For the text-containing cell, return its midpoint in [x, y] coordinate format. 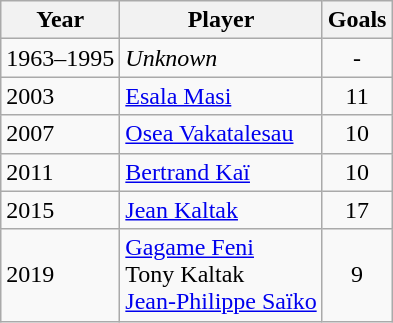
- [357, 58]
Bertrand Kaï [221, 172]
2019 [60, 275]
Player [221, 20]
2007 [60, 134]
1963–1995 [60, 58]
17 [357, 210]
11 [357, 96]
Unknown [221, 58]
2015 [60, 210]
Year [60, 20]
Goals [357, 20]
2003 [60, 96]
Gagame Feni Tony Kaltak Jean-Philippe Saïko [221, 275]
2011 [60, 172]
Jean Kaltak [221, 210]
9 [357, 275]
Esala Masi [221, 96]
Osea Vakatalesau [221, 134]
